Scan for the cell matching the given text and deliver its [x, y] coordinate at center. 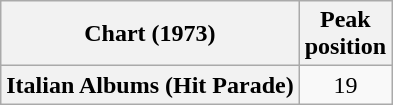
Peakposition [345, 34]
Chart (1973) [150, 34]
Italian Albums (Hit Parade) [150, 85]
19 [345, 85]
